Return the (x, y) coordinate for the center point of the cell that contains the specified text.  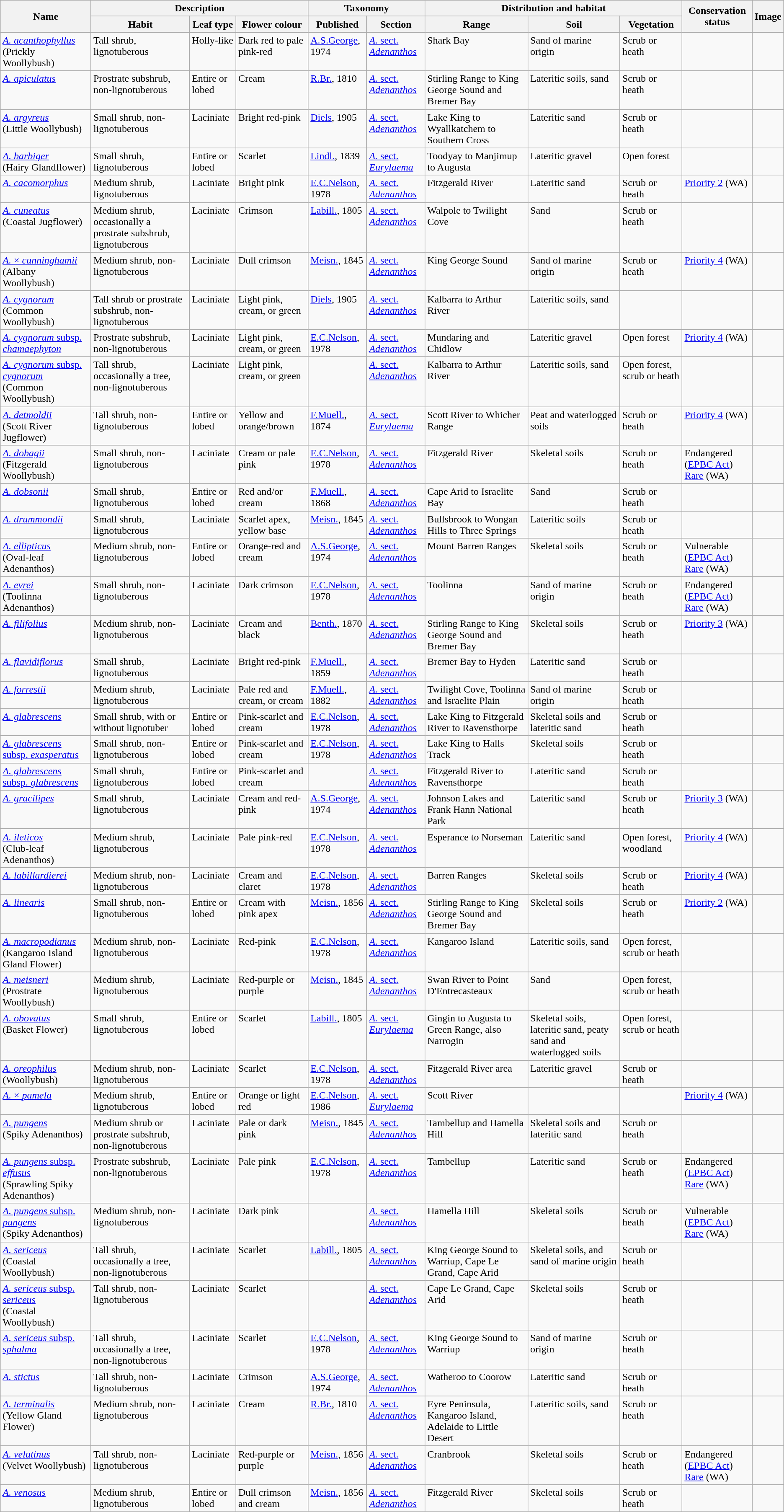
Lake King to Halls Track (477, 749)
Leaf type (213, 24)
A. cygnorum(Common Woollybush) (46, 310)
Fitzgerald River area (477, 1074)
Conservation status (717, 16)
Toodyay to Manjimup to Augusta (477, 162)
F.Muell., 1874 (338, 426)
A. stictus (46, 1383)
Small shrub, with or without lignotuber (140, 722)
A. obovatus(Basket Flower) (46, 1036)
Cream or pale pink (272, 465)
Lindl., 1839 (338, 162)
Taxonomy (367, 8)
Tall shrub or prostrate subshrub, non-lignotuberous (140, 310)
Scott River to Whicher Range (477, 426)
Dark crimson (272, 596)
Lateritic soils (574, 525)
Twilight Cove, Toolinna and Israelite Plain (477, 695)
A. linearis (46, 914)
Habit (140, 24)
A. oreophilus(Woollybush) (46, 1074)
A. meisneri(Prostrate Woollybush) (46, 991)
Cape Le Grand, Cape Arid (477, 1305)
A. forrestii (46, 695)
A. dobagii(Fitzgerald Woollybush) (46, 465)
Bright pink (272, 189)
A. glabrescens subsp. glabrescens (46, 777)
Toolinna (477, 596)
Walpole to Twilight Cove (477, 227)
A. sericeus(Coastal Woollybush) (46, 1261)
Bullsbrook to Wongan Hills to Three Springs (477, 525)
Bremer Bay to Hyden (477, 668)
Esperance to Norseman (477, 848)
Tambellup (477, 1178)
F.Muell., 1859 (338, 668)
Dark pink (272, 1223)
A. cuneatus(Coastal Jugflower) (46, 227)
A. glabrescens subsp. exasperatus (46, 749)
A. cygnorum subsp. cygnorum(Common Woollybush) (46, 381)
A. acanthophyllus(Prickly Woollybush) (46, 52)
A. eyrei(Toolinna Adenanthos) (46, 596)
A. barbiger(Hairy Glandflower) (46, 162)
Kangaroo Island (477, 953)
Pale pink (272, 1178)
Description (199, 8)
Mundaring and Chidlow (477, 343)
A. filifolius (46, 635)
Tambellup and Hamella Hill (477, 1134)
Red and/or cream (272, 498)
Scarlet apex, yellow base (272, 525)
A. × pamela (46, 1101)
Johnson Lakes and Frank Hann National Park (477, 809)
A. pungens subsp. effusus(Sprawling Spiky Adenanthos) (46, 1178)
Section (396, 24)
Cream and claret (272, 881)
A. glabrescens (46, 722)
Flower colour (272, 24)
A. macropodianus(Kangaroo Island Gland Flower) (46, 953)
Name (46, 16)
Distribution and habitat (554, 8)
Pale red and cream, or cream (272, 695)
A. sericeus subsp. sericeus(Coastal Woollybush) (46, 1305)
Published (338, 24)
Dull crimson and cream (272, 1498)
A. venosus (46, 1498)
Fitzgerald River to Ravensthorpe (477, 777)
A. sericeus subsp. sphalma (46, 1349)
Medium shrub, occasionally a prostrate subshrub, lignotuberous (140, 227)
King George Sound to Warriup, Cape Le Grand, Cape Arid (477, 1261)
A. pungens subsp. pungens(Spiky Adenanthos) (46, 1223)
Peat and waterlogged soils (574, 426)
Image (768, 16)
Cream with pink apex (272, 914)
Orange or light red (272, 1101)
Yellow and orange/brown (272, 426)
A. detmoldii(Scott River Jugflower) (46, 426)
A. gracilipes (46, 809)
Cranbrook (477, 1465)
A. pungens(Spiky Adenanthos) (46, 1134)
Cape Arid to Israelite Bay (477, 498)
Open forest, woodland (651, 848)
Shark Bay (477, 52)
A. cacomorphus (46, 189)
Cream and black (272, 635)
Lake King to Fitzgerald River to Ravensthorpe (477, 722)
Barren Ranges (477, 881)
Dark red to pale pink-red (272, 52)
Cream and red-pink (272, 809)
Watheroo to Coorow (477, 1383)
Swan River to Point D'Entrecasteaux (477, 991)
Pale pink-red (272, 848)
Orange-red and cream (272, 558)
A. × cunninghamii(Albany Woollybush) (46, 271)
A. dobsonii (46, 498)
Benth., 1870 (338, 635)
Eyre Peninsula, Kangaroo Island, Adelaide to Little Desert (477, 1421)
F.Muell., 1868 (338, 498)
A. labillardierei (46, 881)
Skeletal soils, lateritic sand, peaty sand and waterlogged soils (574, 1036)
Gingin to Augusta to Green Range, also Narrogin (477, 1036)
E.C.Nelson, 1986 (338, 1101)
Scott River (477, 1101)
Skeletal soils, and sand of marine origin (574, 1261)
King George Sound (477, 271)
Tall shrub, lignotuberous (140, 52)
A. velutinus(Velvet Woollybush) (46, 1465)
Dull crimson (272, 271)
F.Muell., 1882 (338, 695)
A. cygnorum subsp. chamaephyton (46, 343)
King George Sound to Warriup (477, 1349)
Range (477, 24)
Vegetation (651, 24)
A. apiculatus (46, 90)
Mount Barren Ranges (477, 558)
Soil (574, 24)
Pale or dark pink (272, 1134)
Medium shrub or prostrate subshrub, non-lignotuberous (140, 1134)
Hamella Hill (477, 1223)
Holly-like (213, 52)
A. ellipticus(Oval-leaf Adenanthos) (46, 558)
A. ileticos(Club-leaf Adenanthos) (46, 848)
A. drummondii (46, 525)
A. terminalis(Yellow Gland Flower) (46, 1421)
Lake King to Wyallkatchem to Southern Cross (477, 129)
A. argyreus(Little Woollybush) (46, 129)
Red-pink (272, 953)
A. flavidiflorus (46, 668)
